Determine the [X, Y] coordinate at the center of the cell enclosing the given text.  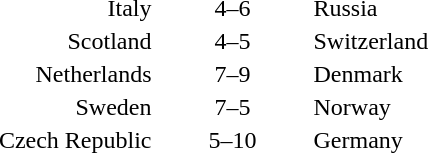
7–9 [232, 74]
4–5 [232, 41]
7–5 [232, 107]
